Scan for the cell matching the given text and deliver its [x, y] coordinate at center. 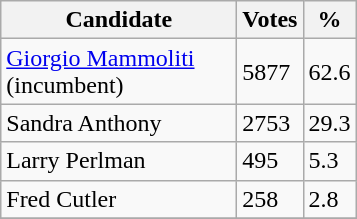
Larry Perlman [119, 161]
Votes [270, 20]
Candidate [119, 20]
29.3 [330, 123]
2.8 [330, 199]
495 [270, 161]
Giorgio Mammoliti (incumbent) [119, 72]
Sandra Anthony [119, 123]
62.6 [330, 72]
% [330, 20]
2753 [270, 123]
5.3 [330, 161]
258 [270, 199]
5877 [270, 72]
Fred Cutler [119, 199]
